Return the [X, Y] coordinate for the center point of the cell that contains the specified text.  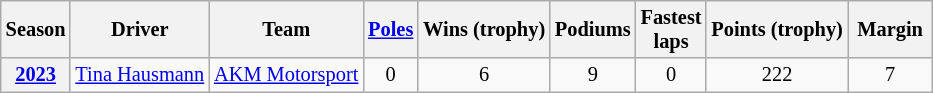
Podiums [593, 29]
9 [593, 75]
Team [286, 29]
Margin [890, 29]
222 [776, 75]
Wins (trophy) [484, 29]
Poles [390, 29]
Tina Hausmann [140, 75]
Points (trophy) [776, 29]
7 [890, 75]
6 [484, 75]
Driver [140, 29]
Fastest laps [672, 29]
Season [36, 29]
AKM Motorsport [286, 75]
2023 [36, 75]
